Find where the given text appears and provide that cell's center as [X, Y] coordinate. 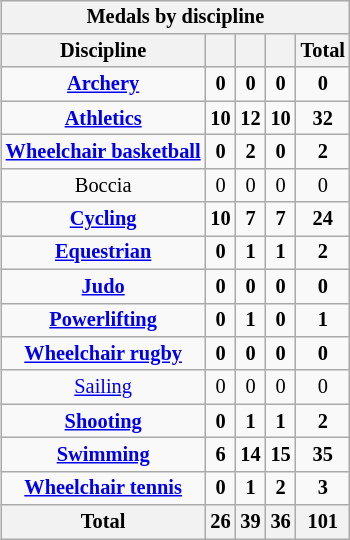
Judo [104, 286]
Shooting [104, 421]
Discipline [104, 51]
35 [323, 455]
Boccia [104, 185]
Medals by discipline [176, 17]
32 [323, 118]
Powerlifting [104, 320]
Wheelchair tennis [104, 488]
6 [220, 455]
36 [281, 522]
Wheelchair basketball [104, 152]
Athletics [104, 118]
101 [323, 522]
26 [220, 522]
Sailing [104, 387]
Swimming [104, 455]
Archery [104, 84]
24 [323, 219]
14 [251, 455]
Cycling [104, 219]
3 [323, 488]
Wheelchair rugby [104, 354]
39 [251, 522]
Equestrian [104, 253]
12 [251, 118]
15 [281, 455]
